Identify which cell holds the provided text, then report its (X, Y) central coordinate. 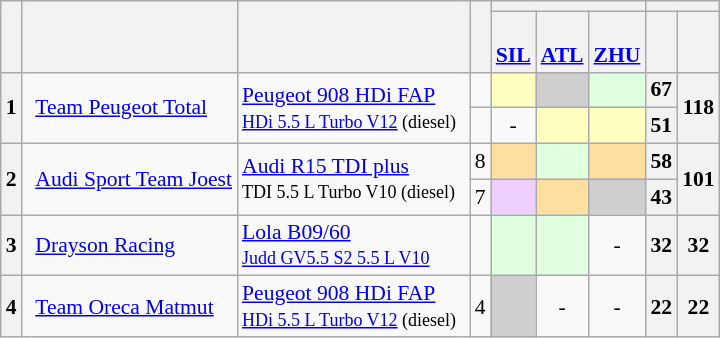
67 (661, 90)
Audi R15 TDI plusTDI 5.5 L Turbo V10 (diesel) (348, 180)
2 (12, 180)
118 (698, 108)
SIL (514, 42)
1 (12, 108)
Audi Sport Team Joest (134, 180)
3 (12, 246)
Team Oreca Matmut (134, 306)
7 (480, 197)
Drayson Racing (134, 246)
101 (698, 180)
Lola B09/60Judd GV5.5 S2 5.5 L V10 (348, 246)
58 (661, 162)
ATL (562, 42)
ZHU (618, 42)
Team Peugeot Total (134, 108)
8 (480, 162)
43 (661, 197)
51 (661, 126)
